Find where the given text appears and provide that cell's center as [X, Y] coordinate. 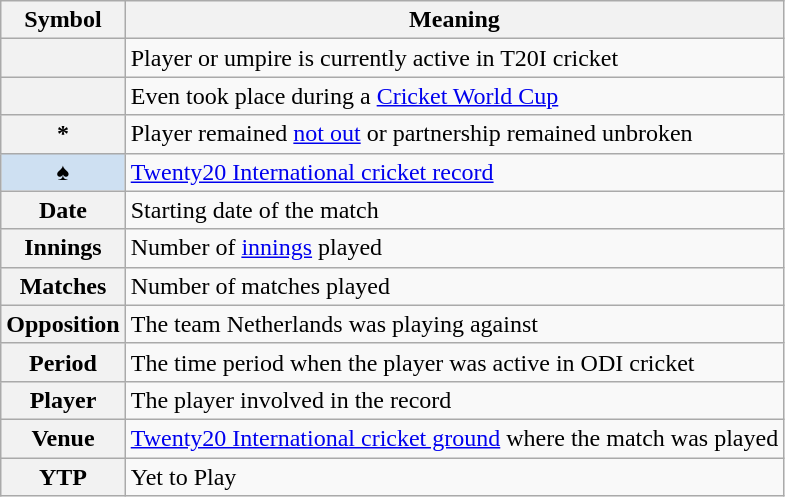
Player remained not out or partnership remained unbroken [454, 134]
Date [63, 210]
Period [63, 362]
* [63, 134]
♠ [63, 172]
Twenty20 International cricket ground where the match was played [454, 438]
Symbol [63, 20]
Yet to Play [454, 477]
Innings [63, 248]
The time period when the player was active in ODI cricket [454, 362]
The team Netherlands was playing against [454, 324]
Number of innings played [454, 248]
Meaning [454, 20]
Number of matches played [454, 286]
Starting date of the match [454, 210]
Venue [63, 438]
Even took place during a Cricket World Cup [454, 96]
The player involved in the record [454, 400]
YTP [63, 477]
Player or umpire is currently active in T20I cricket [454, 58]
Opposition [63, 324]
Player [63, 400]
Matches [63, 286]
Twenty20 International cricket record [454, 172]
